Return the [X, Y] coordinate for the center point of the cell that contains the specified text.  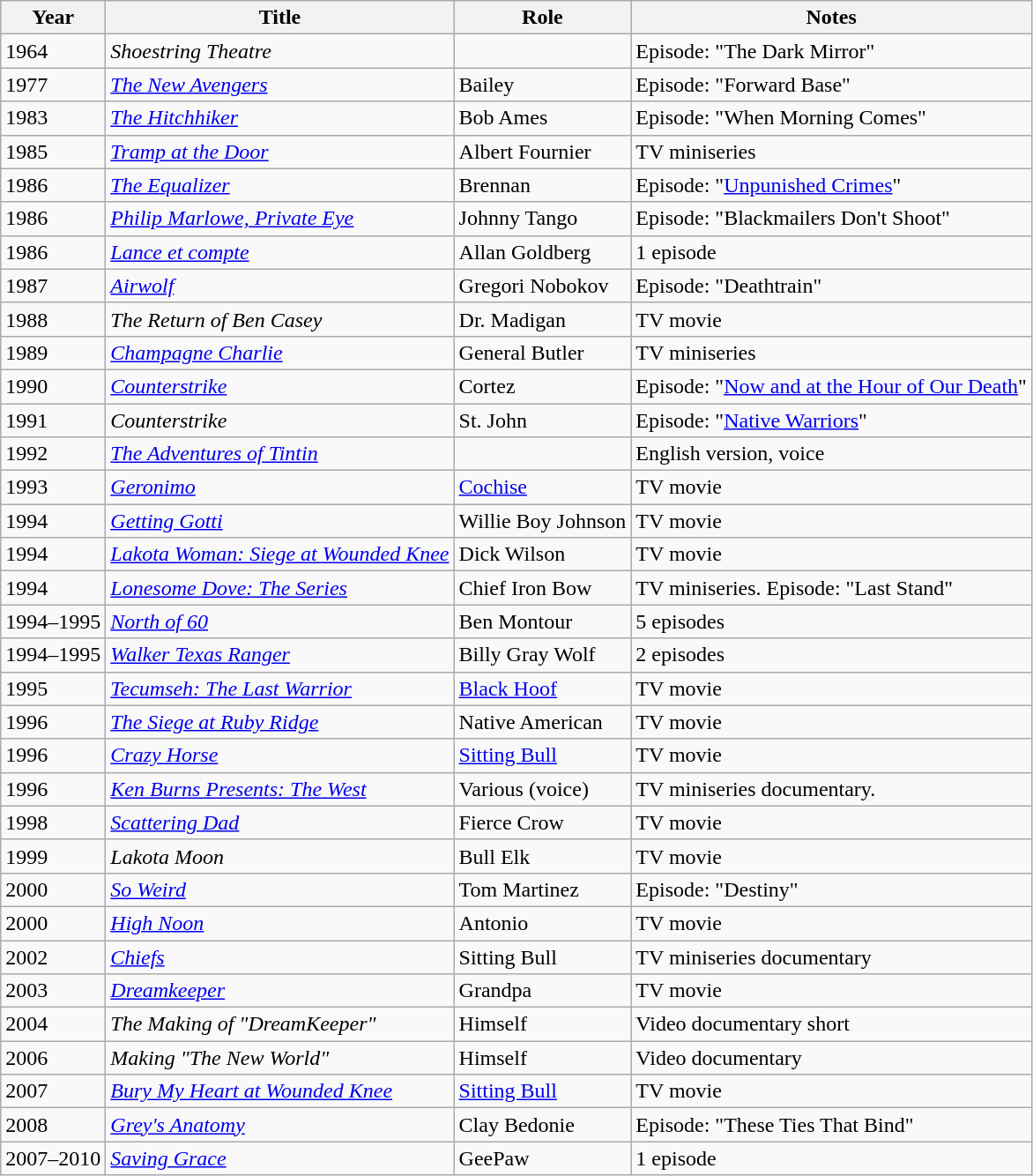
Grandpa [543, 991]
TV miniseries documentary. [832, 789]
Various (voice) [543, 789]
Video documentary [832, 1058]
Episode: "Destiny" [832, 889]
Brennan [543, 185]
1999 [53, 856]
Black Hoof [543, 688]
Episode: "When Morning Comes" [832, 118]
Episode: "The Dark Mirror" [832, 51]
1983 [53, 118]
The Return of Ben Casey [280, 319]
Lakota Moon [280, 856]
Cortez [543, 386]
Dick Wilson [543, 555]
Dreamkeeper [280, 991]
2002 [53, 956]
Geronimo [280, 488]
2006 [53, 1058]
The Siege at Ruby Ridge [280, 722]
1998 [53, 822]
1990 [53, 386]
Episode: "Forward Base" [832, 85]
1977 [53, 85]
Year [53, 18]
Making "The New World" [280, 1058]
Scattering Dad [280, 822]
The New Avengers [280, 85]
1993 [53, 488]
Bob Ames [543, 118]
North of 60 [280, 621]
So Weird [280, 889]
Champagne Charlie [280, 353]
The Equalizer [280, 185]
Dr. Madigan [543, 319]
2008 [53, 1125]
Episode: "Deathtrain" [832, 286]
Title [280, 18]
Willie Boy Johnson [543, 521]
GeePaw [543, 1158]
Notes [832, 18]
Clay Bedonie [543, 1125]
TV miniseries. Episode: "Last Stand" [832, 588]
Video documentary short [832, 1024]
1988 [53, 319]
1992 [53, 454]
1991 [53, 421]
Allan Goldberg [543, 252]
1987 [53, 286]
Johnny Tango [543, 219]
1964 [53, 51]
St. John [543, 421]
Saving Grace [280, 1158]
Tramp at the Door [280, 152]
Airwolf [280, 286]
Cochise [543, 488]
Albert Fournier [543, 152]
Episode: "Blackmailers Don't Shoot" [832, 219]
Fierce Crow [543, 822]
Gregori Nobokov [543, 286]
1995 [53, 688]
5 episodes [832, 621]
Episode: "Unpunished Crimes" [832, 185]
2007 [53, 1091]
Episode: "Native Warriors" [832, 421]
Billy Gray Wolf [543, 655]
English version, voice [832, 454]
Bailey [543, 85]
Lakota Woman: Siege at Wounded Knee [280, 555]
Lance et compte [280, 252]
Shoestring Theatre [280, 51]
Episode: "These Ties That Bind" [832, 1125]
Getting Gotti [280, 521]
Ben Montour [543, 621]
Episode: "Now and at the Hour of Our Death" [832, 386]
Ken Burns Presents: The West [280, 789]
Walker Texas Ranger [280, 655]
The Making of "DreamKeeper" [280, 1024]
2004 [53, 1024]
The Hitchhiker [280, 118]
Role [543, 18]
2003 [53, 991]
Crazy Horse [280, 755]
Bull Elk [543, 856]
Antonio [543, 923]
Native American [543, 722]
TV miniseries documentary [832, 956]
General Butler [543, 353]
Bury My Heart at Wounded Knee [280, 1091]
High Noon [280, 923]
Philip Marlowe, Private Eye [280, 219]
Grey's Anatomy [280, 1125]
Lonesome Dove: The Series [280, 588]
2007–2010 [53, 1158]
2 episodes [832, 655]
Tecumseh: The Last Warrior [280, 688]
Tom Martinez [543, 889]
1989 [53, 353]
Chief Iron Bow [543, 588]
The Adventures of Tintin [280, 454]
Chiefs [280, 956]
1985 [53, 152]
